Return (x, y) of the center of cell containing provided text 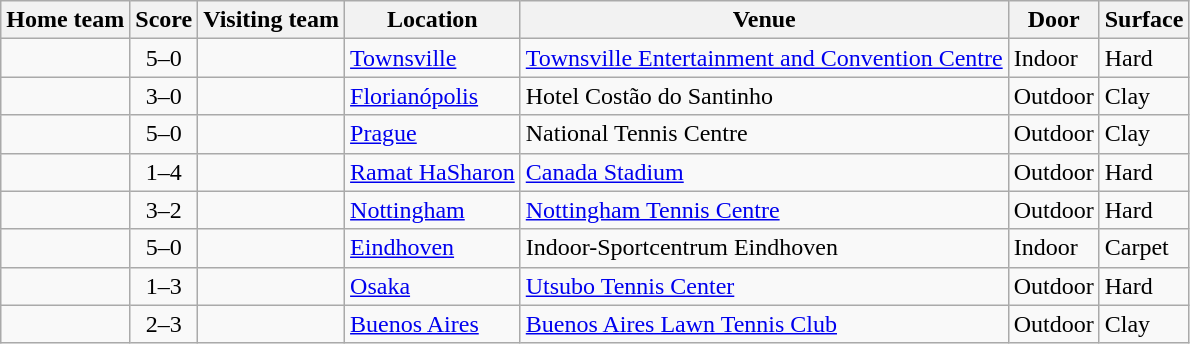
2–3 (164, 324)
Prague (433, 134)
Carpet (1144, 248)
Visiting team (272, 20)
Home team (66, 20)
Ramat HaSharon (433, 172)
Townsville Entertainment and Convention Centre (764, 58)
Canada Stadium (764, 172)
Florianópolis (433, 96)
Townsville (433, 58)
Door (1054, 20)
Eindhoven (433, 248)
National Tennis Centre (764, 134)
Nottingham (433, 210)
Osaka (433, 286)
1–4 (164, 172)
Hotel Costão do Santinho (764, 96)
Buenos Aires Lawn Tennis Club (764, 324)
Buenos Aires (433, 324)
Surface (1144, 20)
3–0 (164, 96)
Location (433, 20)
3–2 (164, 210)
Utsubo Tennis Center (764, 286)
Score (164, 20)
1–3 (164, 286)
Indoor-Sportcentrum Eindhoven (764, 248)
Venue (764, 20)
Nottingham Tennis Centre (764, 210)
